Determine the [x, y] coordinate at the center of the cell enclosing the given text.  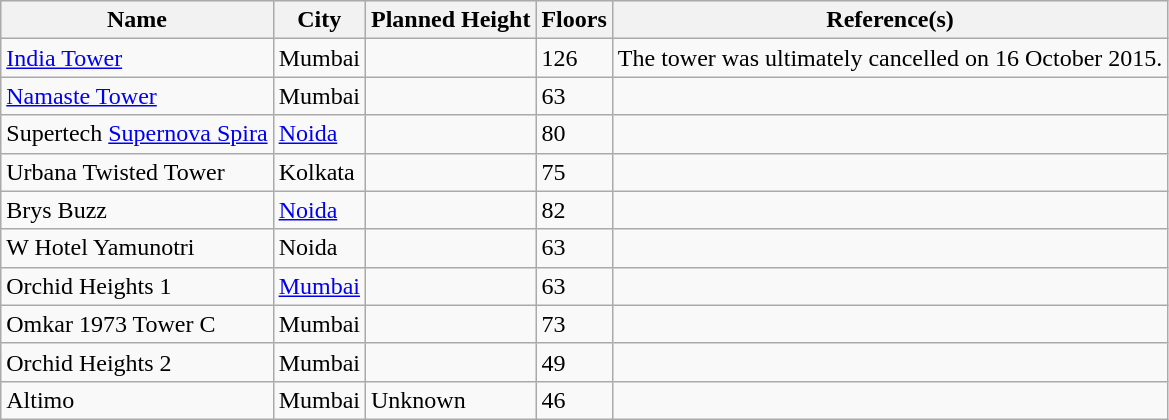
Kolkata [319, 172]
80 [574, 134]
73 [574, 324]
Altimo [137, 400]
Namaste Tower [137, 96]
Urbana Twisted Tower [137, 172]
46 [574, 400]
Reference(s) [890, 20]
49 [574, 362]
Omkar 1973 Tower C [137, 324]
Orchid Heights 1 [137, 286]
Orchid Heights 2 [137, 362]
The tower was ultimately cancelled on 16 October 2015. [890, 58]
Planned Height [450, 20]
India Tower [137, 58]
Floors [574, 20]
Name [137, 20]
Brys Buzz [137, 210]
Supertech Supernova Spira [137, 134]
Unknown [450, 400]
City [319, 20]
W Hotel Yamunotri [137, 248]
75 [574, 172]
82 [574, 210]
126 [574, 58]
